Detect which cell encompasses the target text, then output its (x, y) center coordinate. 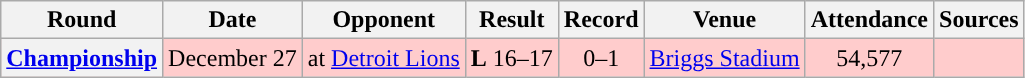
December 27 (233, 58)
Attendance (869, 20)
Championship (82, 58)
L 16–17 (512, 58)
54,577 (869, 58)
Briggs Stadium (724, 58)
Sources (980, 20)
Date (233, 20)
Opponent (384, 20)
at Detroit Lions (384, 58)
Round (82, 20)
Venue (724, 20)
Record (601, 20)
0–1 (601, 58)
Result (512, 20)
